Search for the cell housing the specified text and yield its [x, y] center coordinate. 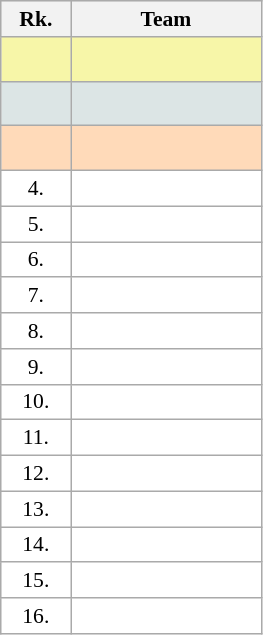
10. [36, 402]
12. [36, 474]
6. [36, 260]
Team [166, 19]
8. [36, 331]
9. [36, 367]
13. [36, 509]
15. [36, 581]
7. [36, 296]
14. [36, 545]
Rk. [36, 19]
11. [36, 438]
16. [36, 616]
5. [36, 224]
4. [36, 189]
